Pinpoint the cell where the given text exists, returning its [x, y] midpoint coordinate. 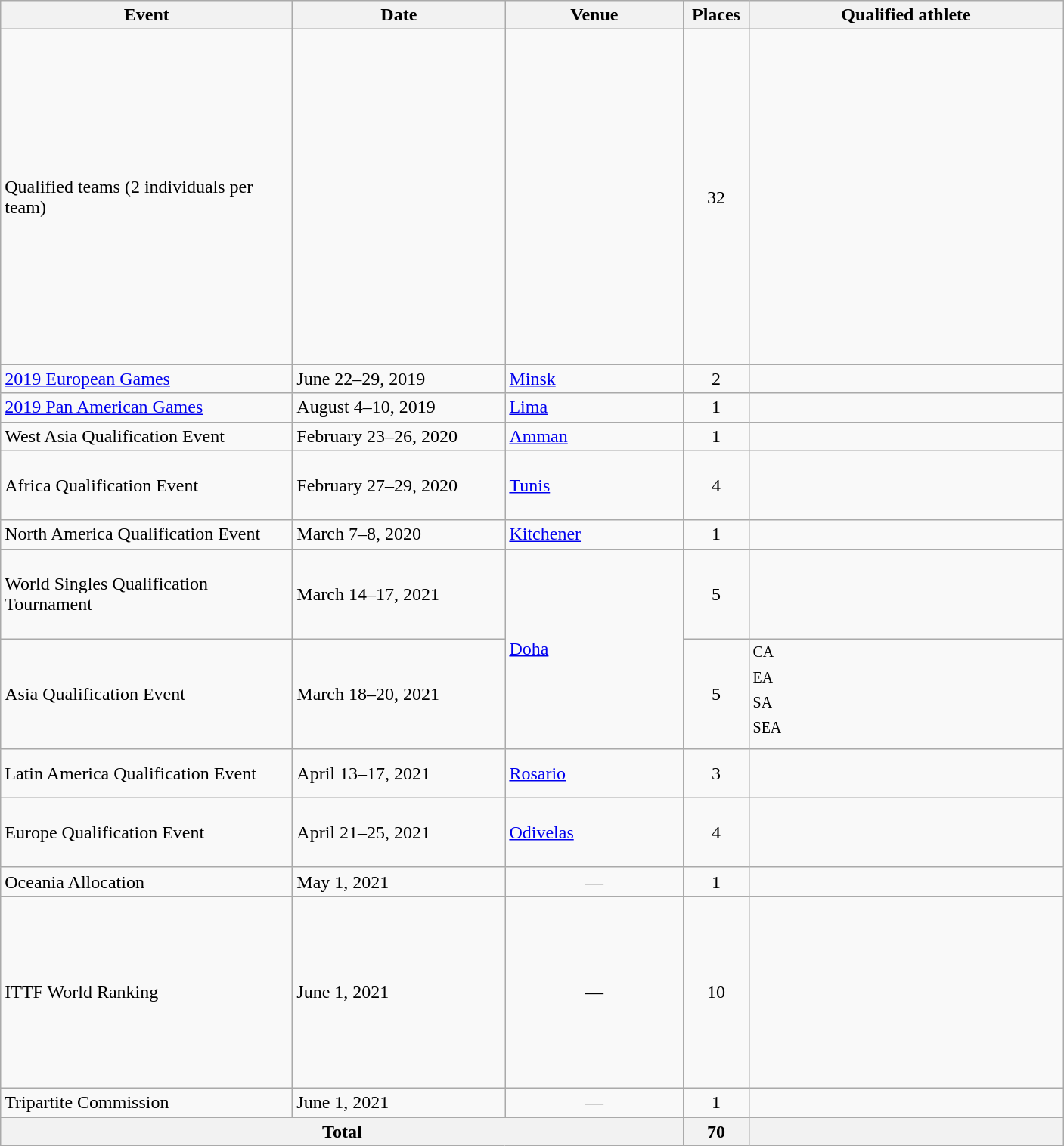
Rosario [594, 773]
2019 Pan American Games [147, 407]
May 1, 2021 [399, 881]
Venue [594, 15]
North America Qualification Event [147, 534]
March 7–8, 2020 [399, 534]
ITTF World Ranking [147, 992]
Kitchener [594, 534]
Event [147, 15]
Qualified teams (2 individuals per team) [147, 197]
CAEASASEA [906, 694]
Date [399, 15]
Amman [594, 436]
West Asia Qualification Event [147, 436]
April 13–17, 2021 [399, 773]
Oceania Allocation [147, 881]
Lima [594, 407]
32 [716, 197]
August 4–10, 2019 [399, 407]
Odivelas [594, 832]
Europe Qualification Event [147, 832]
World Singles Qualification Tournament [147, 594]
2019 European Games [147, 379]
2 [716, 379]
Minsk [594, 379]
Tunis [594, 485]
Latin America Qualification Event [147, 773]
Qualified athlete [906, 15]
10 [716, 992]
3 [716, 773]
Total [342, 1132]
March 14–17, 2021 [399, 594]
70 [716, 1132]
April 21–25, 2021 [399, 832]
Asia Qualification Event [147, 694]
Africa Qualification Event [147, 485]
February 27–29, 2020 [399, 485]
Places [716, 15]
Tripartite Commission [147, 1103]
March 18–20, 2021 [399, 694]
June 22–29, 2019 [399, 379]
Doha [594, 649]
February 23–26, 2020 [399, 436]
